Detect which cell encompasses the target text, then output its [x, y] center coordinate. 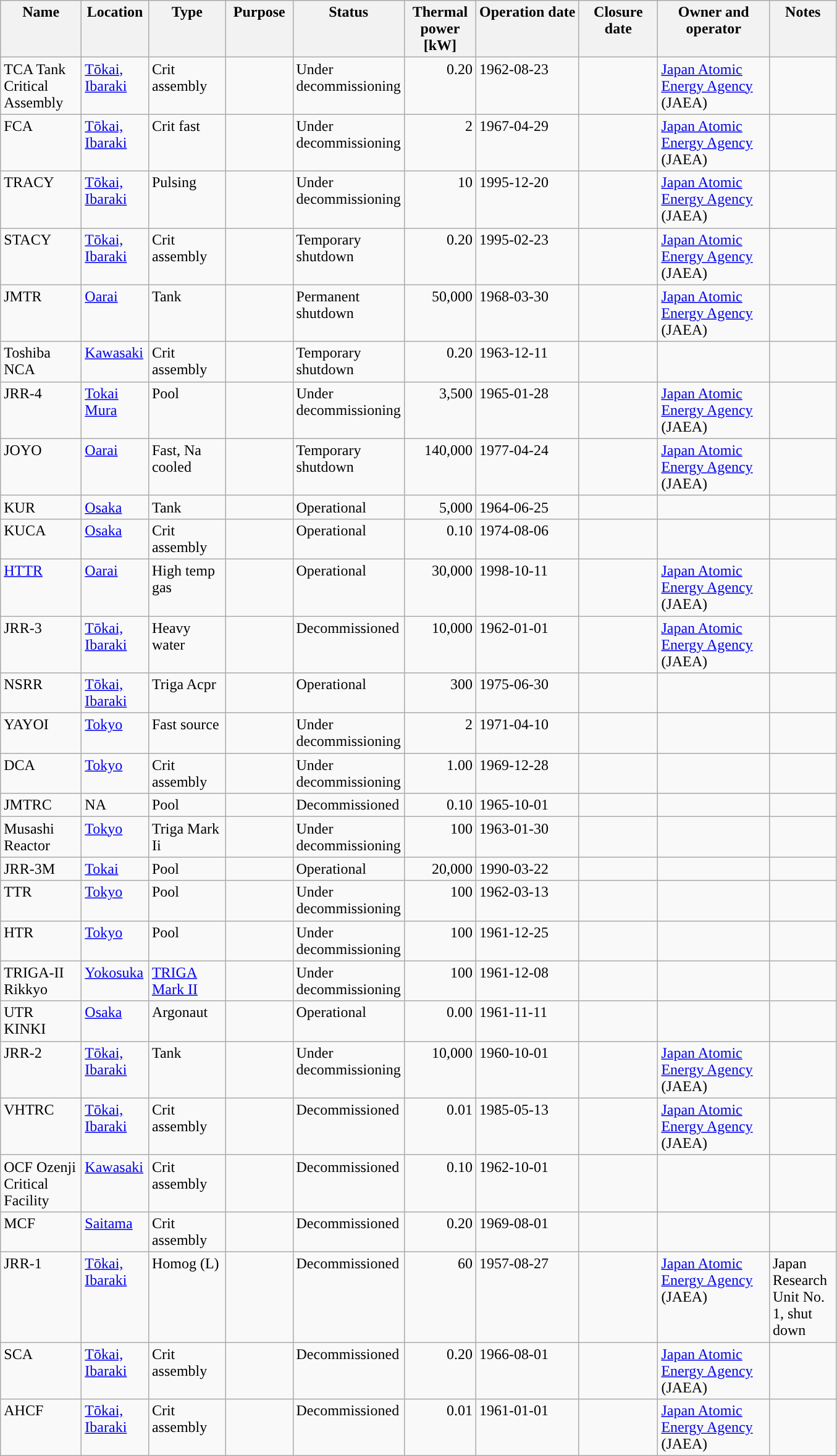
Fast, Na cooled [187, 467]
Name [41, 29]
Purpose [259, 29]
1969-08-01 [527, 1231]
FCA [41, 143]
300 [440, 693]
Pulsing [187, 199]
1963-01-30 [527, 837]
NA [115, 805]
Triga Acpr [187, 693]
Type [187, 29]
Owner and operator [714, 29]
Musashi Reactor [41, 837]
VHTRC [41, 1126]
KUCA [41, 538]
60 [440, 1297]
50,000 [440, 313]
Operation date [527, 29]
1957-08-27 [527, 1297]
YAYOI [41, 734]
1995-02-23 [527, 256]
TRIGA-II Rikkyo [41, 981]
Crit fast [187, 143]
1998-10-11 [527, 587]
Thermal power [kW] [440, 29]
1985-05-13 [527, 1126]
3,500 [440, 410]
High temp gas [187, 587]
1967-04-29 [527, 143]
1961-01-01 [527, 1428]
1990-03-22 [527, 869]
STACY [41, 256]
1962-10-01 [527, 1183]
1968-03-30 [527, 313]
1977-04-24 [527, 467]
DCA [41, 773]
1971-04-10 [527, 734]
1965-10-01 [527, 805]
MCF [41, 1231]
1995-12-20 [527, 199]
Toshiba NCA [41, 362]
1961-12-25 [527, 941]
Yokosuka [115, 981]
UTR KINKI [41, 1021]
1965-01-28 [527, 410]
1969-12-28 [527, 773]
1963-12-11 [527, 362]
1964-06-25 [527, 507]
KUR [41, 507]
Argonaut [187, 1021]
0.00 [440, 1021]
1960-10-01 [527, 1069]
JRR-2 [41, 1069]
JRR-3 [41, 645]
1966-08-01 [527, 1371]
Triga Mark Ii [187, 837]
1962-08-23 [527, 86]
Status [348, 29]
AHCF [41, 1428]
JRR-1 [41, 1297]
JMTR [41, 313]
JRR-4 [41, 410]
1962-03-13 [527, 900]
SCA [41, 1371]
1961-11-11 [527, 1021]
Homog (L) [187, 1297]
Tokai Mura [115, 410]
JOYO [41, 467]
HTTR [41, 587]
JMTRC [41, 805]
Japan Research Unit No. 1, shut down [803, 1297]
HTR [41, 941]
NSRR [41, 693]
1962-01-01 [527, 645]
Permanent shutdown [348, 313]
10 [440, 199]
JRR-3M [41, 869]
20,000 [440, 869]
1961-12-08 [527, 981]
1974-08-06 [527, 538]
Heavy water [187, 645]
Tokai [115, 869]
30,000 [440, 587]
Notes [803, 29]
1975-06-30 [527, 693]
1.00 [440, 773]
TTR [41, 900]
TRACY [41, 199]
Fast source [187, 734]
TRIGA Mark II [187, 981]
140,000 [440, 467]
Location [115, 29]
5,000 [440, 507]
TCA Tank Critical Assembly [41, 86]
OCF Ozenji Critical Facility [41, 1183]
Closure date [618, 29]
Saitama [115, 1231]
